Identify which cell holds the provided text, then report its [X, Y] central coordinate. 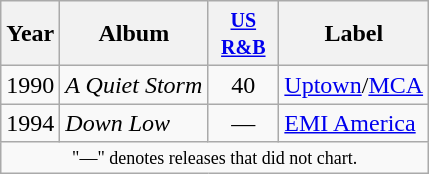
1990 [30, 85]
40 [244, 85]
A Quiet Storm [134, 85]
1994 [30, 123]
Uptown/MCA [354, 85]
"—" denotes releases that did not chart. [215, 158]
EMI America [354, 123]
US R&B [244, 34]
— [244, 123]
Year [30, 34]
Down Low [134, 123]
Label [354, 34]
Album [134, 34]
